Determine the (x, y) coordinate at the center of the cell enclosing the given text.  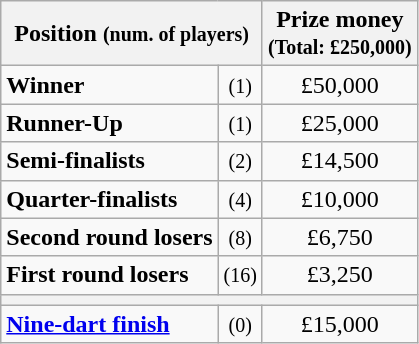
£14,500 (340, 161)
Winner (110, 85)
Position (num. of players) (132, 34)
Nine-dart finish (110, 324)
Prize money(Total: £250,000) (340, 34)
Quarter-finalists (110, 199)
(4) (240, 199)
£6,750 (340, 237)
Runner-Up (110, 123)
£50,000 (340, 85)
Second round losers (110, 237)
£10,000 (340, 199)
First round losers (110, 275)
£3,250 (340, 275)
(16) (240, 275)
£15,000 (340, 324)
£25,000 (340, 123)
(8) (240, 237)
(2) (240, 161)
(0) (240, 324)
Semi-finalists (110, 161)
